Locate the cell with the specified text and output its (X, Y) center coordinate. 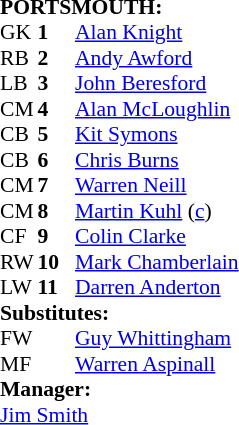
6 (57, 160)
CF (19, 237)
1 (57, 33)
LW (19, 287)
10 (57, 262)
4 (57, 109)
7 (57, 185)
3 (57, 83)
2 (57, 58)
FW (19, 339)
RW (19, 262)
MF (19, 364)
11 (57, 287)
GK (19, 33)
8 (57, 211)
5 (57, 135)
9 (57, 237)
LB (19, 83)
RB (19, 58)
